Output the (X, Y) coordinate of the center of the cell containing the given text.  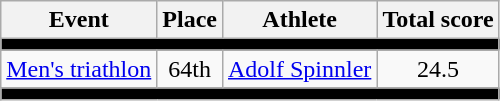
64th (190, 69)
24.5 (438, 69)
Adolf Spinnler (299, 69)
Athlete (299, 20)
Total score (438, 20)
Place (190, 20)
Event (79, 20)
Men's triathlon (79, 69)
